Scan for the cell matching the given text and deliver its (x, y) coordinate at center. 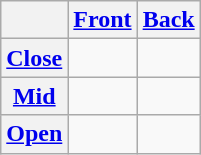
Mid (34, 96)
Open (34, 134)
Back (168, 20)
Front (102, 20)
Close (34, 58)
